Search for the cell housing the specified text and yield its [x, y] center coordinate. 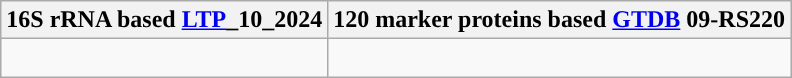
16S rRNA based LTP_10_2024 [164, 20]
120 marker proteins based GTDB 09-RS220 [560, 20]
